From the cell containing the given text, extract its center point as [X, Y] coordinate. 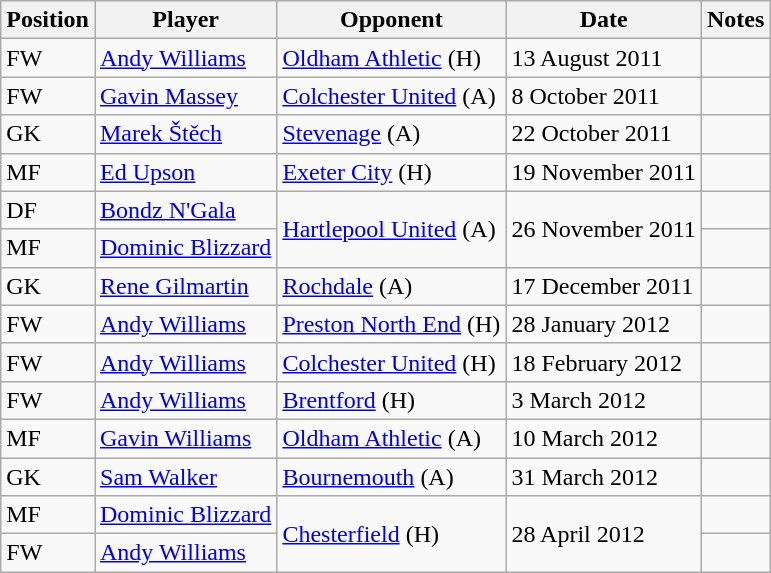
10 March 2012 [604, 438]
Date [604, 20]
Position [48, 20]
Preston North End (H) [392, 324]
19 November 2011 [604, 172]
Stevenage (A) [392, 134]
3 March 2012 [604, 400]
Chesterfield (H) [392, 534]
28 January 2012 [604, 324]
Oldham Athletic (H) [392, 58]
28 April 2012 [604, 534]
Marek Štěch [185, 134]
13 August 2011 [604, 58]
Rochdale (A) [392, 286]
8 October 2011 [604, 96]
Player [185, 20]
Opponent [392, 20]
26 November 2011 [604, 229]
22 October 2011 [604, 134]
Brentford (H) [392, 400]
Hartlepool United (A) [392, 229]
Colchester United (A) [392, 96]
Ed Upson [185, 172]
17 December 2011 [604, 286]
31 March 2012 [604, 477]
Gavin Williams [185, 438]
18 February 2012 [604, 362]
Rene Gilmartin [185, 286]
Exeter City (H) [392, 172]
Sam Walker [185, 477]
Bournemouth (A) [392, 477]
Colchester United (H) [392, 362]
Gavin Massey [185, 96]
DF [48, 210]
Bondz N'Gala [185, 210]
Oldham Athletic (A) [392, 438]
Notes [735, 20]
